Scan for the cell matching the given text and deliver its (x, y) coordinate at center. 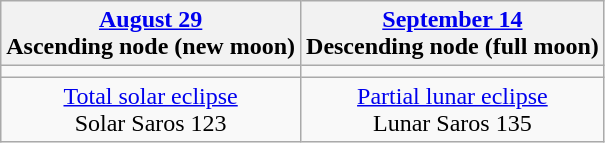
Partial lunar eclipseLunar Saros 135 (453, 110)
September 14Descending node (full moon) (453, 34)
Total solar eclipseSolar Saros 123 (151, 110)
August 29Ascending node (new moon) (151, 34)
